Output the (x, y) coordinate of the center of the cell containing the given text.  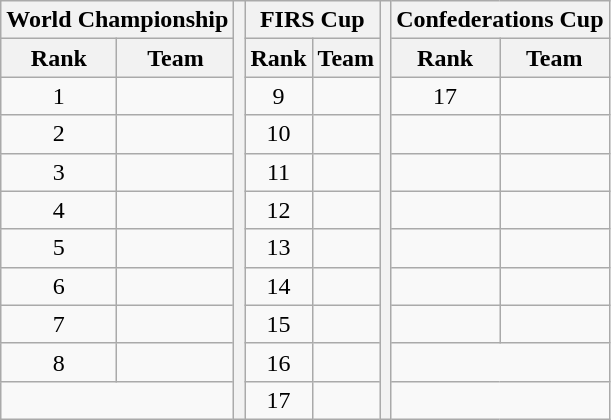
15 (278, 324)
9 (278, 96)
11 (278, 172)
FIRS Cup (312, 20)
8 (59, 362)
14 (278, 286)
1 (59, 96)
2 (59, 134)
12 (278, 210)
13 (278, 248)
World Championship (118, 20)
16 (278, 362)
7 (59, 324)
5 (59, 248)
3 (59, 172)
4 (59, 210)
Confederations Cup (500, 20)
6 (59, 286)
10 (278, 134)
